Find where the given text appears and provide that cell's center as [x, y] coordinate. 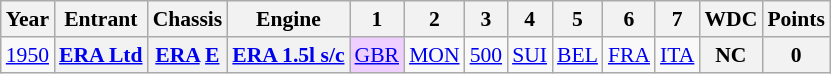
WDC [730, 19]
3 [486, 19]
1 [378, 19]
500 [486, 55]
MON [434, 55]
7 [677, 19]
Chassis [188, 19]
2 [434, 19]
Points [796, 19]
BEL [578, 55]
1950 [28, 55]
ERA Ltd [101, 55]
Engine [288, 19]
SUI [530, 55]
6 [629, 19]
5 [578, 19]
Year [28, 19]
FRA [629, 55]
ERA 1.5l s/c [288, 55]
Entrant [101, 19]
4 [530, 19]
ITA [677, 55]
NC [730, 55]
ERA E [188, 55]
0 [796, 55]
GBR [378, 55]
